Pinpoint the cell where the given text exists, returning its [X, Y] midpoint coordinate. 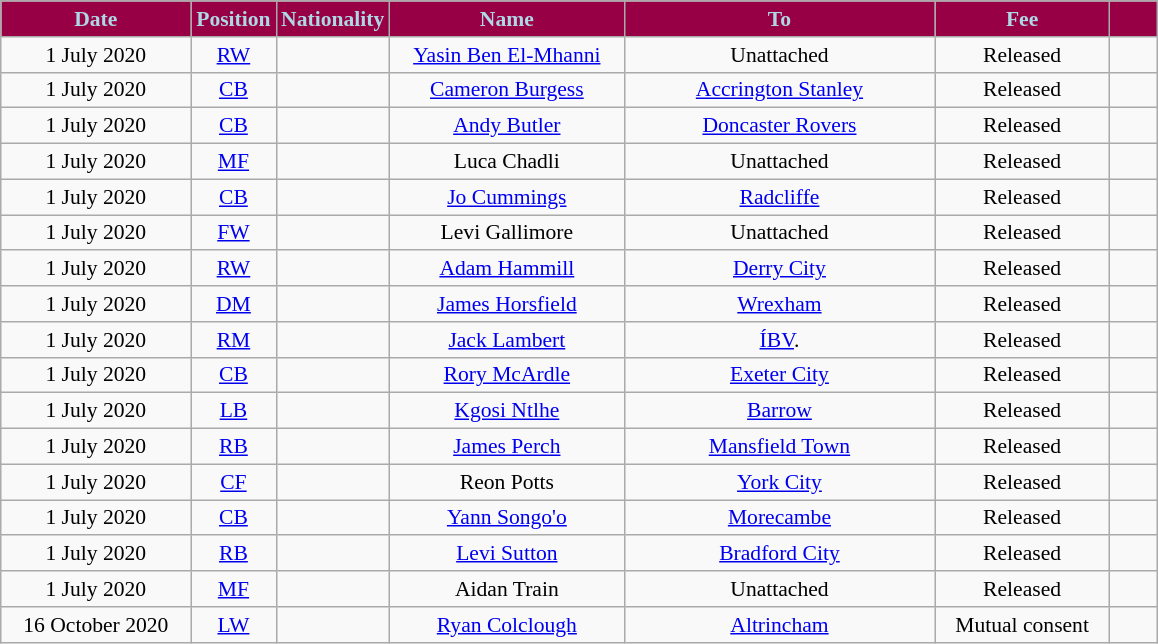
CF [234, 482]
Wrexham [779, 304]
Ryan Colclough [506, 625]
ÍBV. [779, 340]
RM [234, 340]
James Perch [506, 447]
Doncaster Rovers [779, 126]
Reon Potts [506, 482]
Exeter City [779, 375]
Mansfield Town [779, 447]
To [779, 19]
Morecambe [779, 518]
LW [234, 625]
Bradford City [779, 554]
Levi Gallimore [506, 233]
Cameron Burgess [506, 90]
Fee [1022, 19]
York City [779, 482]
Barrow [779, 411]
DM [234, 304]
LB [234, 411]
Radcliffe [779, 197]
Yasin Ben El-Mhanni [506, 55]
Yann Songo'o [506, 518]
Kgosi Ntlhe [506, 411]
Position [234, 19]
Accrington Stanley [779, 90]
Jack Lambert [506, 340]
Levi Sutton [506, 554]
Luca Chadli [506, 162]
16 October 2020 [96, 625]
Altrincham [779, 625]
Rory McArdle [506, 375]
Date [96, 19]
Name [506, 19]
Aidan Train [506, 589]
James Horsfield [506, 304]
FW [234, 233]
Mutual consent [1022, 625]
Adam Hammill [506, 269]
Jo Cummings [506, 197]
Nationality [332, 19]
Derry City [779, 269]
Andy Butler [506, 126]
